From the cell containing the given text, extract its center point as [x, y] coordinate. 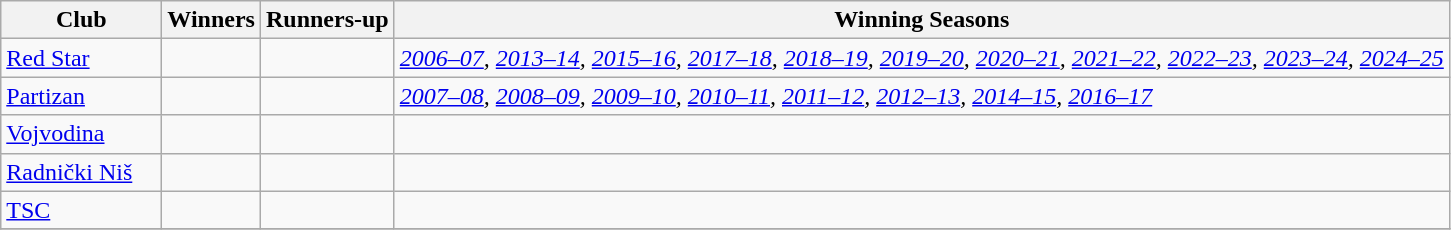
Winning Seasons [922, 20]
2007–08, 2008–09, 2009–10, 2010–11, 2011–12, 2012–13, 2014–15, 2016–17 [922, 96]
2006–07, 2013–14, 2015–16, 2017–18, 2018–19, 2019–20, 2020–21, 2021–22, 2022–23, 2023–24, 2024–25 [922, 58]
Club [82, 20]
Winners [212, 20]
Partizan [82, 96]
Runners-up [327, 20]
Radnički Niš [82, 172]
TSC [82, 210]
Vojvodina [82, 134]
Red Star [82, 58]
